Find where the given text appears and provide that cell's center as (X, Y) coordinate. 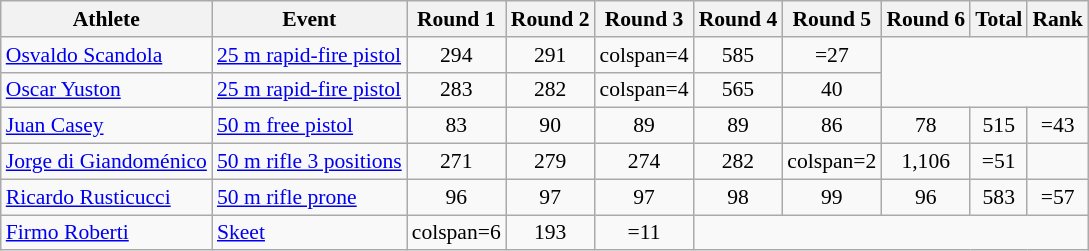
50 m rifle 3 positions (310, 162)
90 (550, 126)
98 (738, 197)
colspan=2 (832, 162)
=11 (644, 233)
Round 6 (926, 19)
Rank (1058, 19)
99 (832, 197)
193 (550, 233)
=51 (998, 162)
Round 5 (832, 19)
=57 (1058, 197)
294 (456, 55)
50 m free pistol (310, 126)
=27 (832, 55)
583 (998, 197)
Round 2 (550, 19)
Total (998, 19)
78 (926, 126)
585 (738, 55)
Athlete (106, 19)
291 (550, 55)
83 (456, 126)
283 (456, 90)
274 (644, 162)
Event (310, 19)
Round 4 (738, 19)
1,106 (926, 162)
Juan Casey (106, 126)
515 (998, 126)
Oscar Yuston (106, 90)
=43 (1058, 126)
50 m rifle prone (310, 197)
279 (550, 162)
Skeet (310, 233)
Jorge di Giandoménico (106, 162)
Osvaldo Scandola (106, 55)
271 (456, 162)
Round 3 (644, 19)
40 (832, 90)
Ricardo Rusticucci (106, 197)
86 (832, 126)
colspan=6 (456, 233)
565 (738, 90)
Firmo Roberti (106, 233)
Round 1 (456, 19)
